Find where the given text appears and provide that cell's center as [x, y] coordinate. 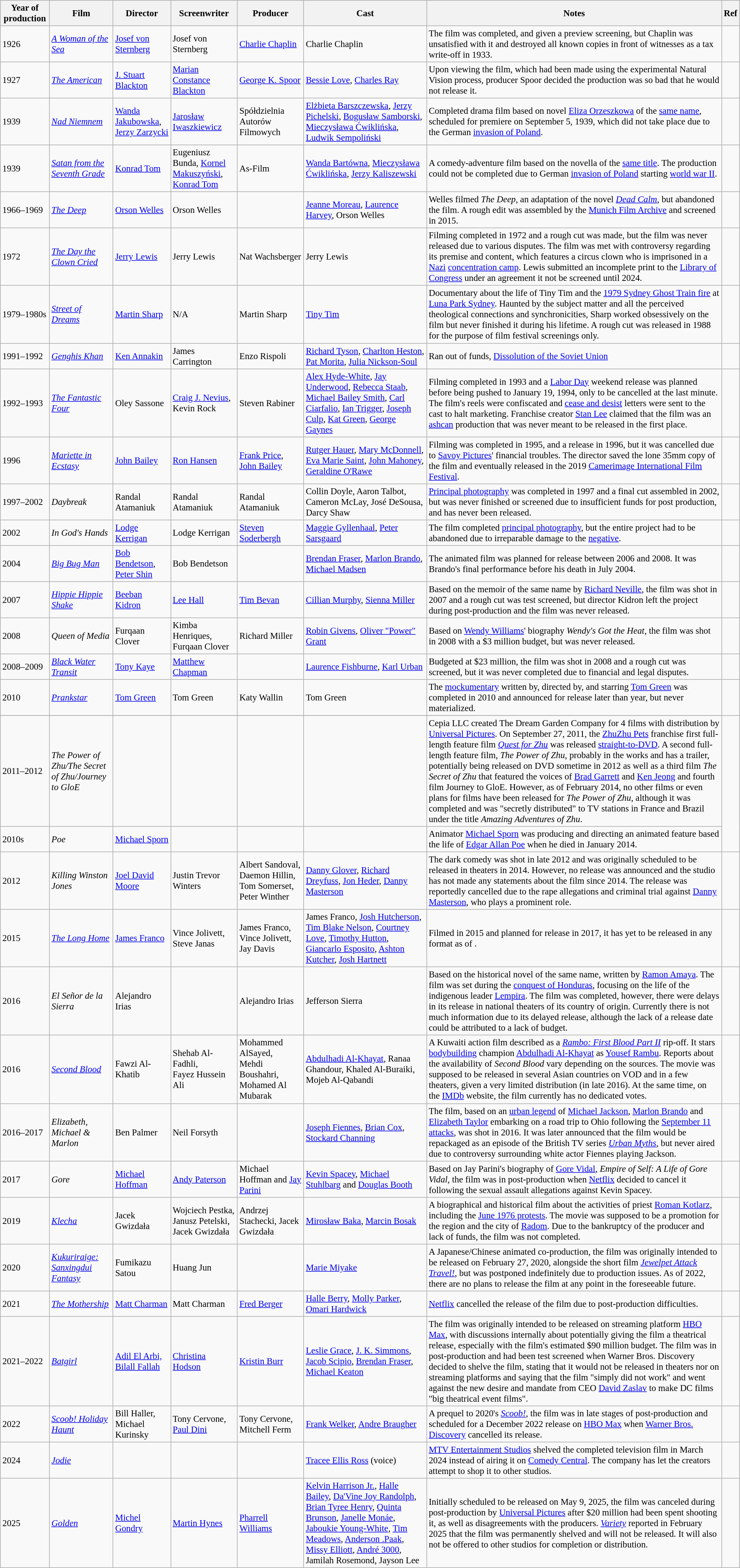
Cillian Murphy, Sienna Miller [365, 600]
1927 [25, 80]
2008 [25, 636]
Tony Cervone, Paul Dini [204, 1424]
George K. Spoor [270, 80]
1997–2002 [25, 502]
Cast [365, 13]
2021–2022 [25, 1361]
2010s [25, 839]
Animator Michael Sporn was producing and directing an animated feature based the life of Edgar Allan Poe when he died in January 2014. [574, 839]
1979–1980s [25, 314]
Budgeted at $23 million, the film was shot in 2008 and a rough cut was screened, but it was never completed due to financial and legal disputes. [574, 667]
Fawzi Al-Khatib [142, 1070]
Black Water Transit [81, 667]
2012 [25, 881]
2020 [25, 1267]
Ran out of funds, Dissolution of the Soviet Union [574, 356]
Tim Bevan [270, 600]
Neil Forsyth [204, 1132]
Screenwriter [204, 13]
Halle Berry, Molly Parker, Omari Hardwick [365, 1304]
Fumikazu Satou [142, 1267]
The Deep [81, 210]
Albert Sandoval, Daemon Hillin, Tom Somerset, Peter Winther [270, 881]
Fred Berger [270, 1304]
Notes [574, 13]
Furqaan Clover [142, 636]
Kukuriraige: Sanxingdui Fantasy [81, 1267]
Ron Hansen [204, 461]
Enzo Rispoli [270, 356]
The animated film was planned for release between 2006 and 2008. It was Brando's final performance before his death in July 2004. [574, 564]
Katy Wallin [270, 698]
Scoob! Holiday Haunt [81, 1424]
Steven Soderbergh [270, 533]
Wanda Jakubowska, Jerzy Zarzycki [142, 122]
Robin Givens, Oliver "Power" Grant [365, 636]
2008–2009 [25, 667]
Tracee Ellis Ross (voice) [365, 1460]
Satan from the Seventh Grade [81, 168]
In God's Hands [81, 533]
Justin Trevor Winters [204, 881]
2017 [25, 1179]
Laurence Fishburne, Karl Urban [365, 667]
Second Blood [81, 1070]
2016–2017 [25, 1132]
2010 [25, 698]
Shehab Al-Fadhli,Fayez Hussein Ali [204, 1070]
Jeanne Moreau, Laurence Harvey, Orson Welles [365, 210]
Gore [81, 1179]
Klecha [81, 1221]
2011–2012 [25, 771]
Mariette in Ecstasy [81, 461]
As-Film [270, 168]
Poe [81, 839]
Bob Bendetson, Peter Shin [142, 564]
The American [81, 80]
Pharrell Williams [270, 1523]
2015 [25, 938]
El Señor de la Sierra [81, 1001]
Michael Sporn [142, 839]
Wojciech Pestka, Janusz Petelski, Jacek Gwizdała [204, 1221]
James Carrington [204, 356]
Rutger Hauer, Mary McDonnell, Eva Marie Saint, John Mahoney, Geraldine O'Rawe [365, 461]
Christina Hodson [204, 1361]
Director [142, 13]
Huang Jun [204, 1267]
1926 [25, 44]
Hippie Hippie Shake [81, 600]
Leslie Grace, J. K. Simmons, Jacob Scipio, Brendan Fraser, Michael Keaton [365, 1361]
Jefferson Sierra [365, 1001]
J. Stuart Blackton [142, 80]
Adil El Arbi, Bilall Fallah [142, 1361]
1966–1969 [25, 210]
Big Bug Man [81, 564]
Michel Gondry [142, 1523]
N/A [204, 314]
Batgirl [81, 1361]
Nat Wachsberger [270, 257]
Jodie [81, 1460]
Michael Hoffman [142, 1179]
James Franco, Vince Jolivett, Jay Davis [270, 938]
Vince Jolivett, Steve Janas [204, 938]
Filmed in 2015 and planned for release in 2017, it has yet to be released in any format as of . [574, 938]
Marie Miyake [365, 1267]
Year of production [25, 13]
Prankstar [81, 698]
Danny Glover, Richard Dreyfuss, Jon Heder, Danny Masterson [365, 881]
1972 [25, 257]
Craig J. Nevius, Kevin Rock [204, 403]
1996 [25, 461]
Producer [270, 13]
Bill Haller, Michael Kurinsky [142, 1424]
2025 [25, 1523]
2004 [25, 564]
James Franco [142, 938]
Michael Hoffman and Jay Parini [270, 1179]
Frank Price, John Bailey [270, 461]
Eugeniusz Bunda, Kornel Makuszyński, Konrad Tom [204, 168]
The Power of Zhu/The Secret of Zhu/Journey to GloE [81, 771]
2019 [25, 1221]
The Mothership [81, 1304]
Ref [731, 13]
Maggie Gyllenhaal, Peter Sarsgaard [365, 533]
Mohammed AlSayed,Mehdi Boushahri,Mohamed Al Mubarak [270, 1070]
Abdulhadi Al-Khayat, Ranaa Ghandour, Khaled Al-Buraiki, Mojeb Al-Qabandi [365, 1070]
Jarosław Iwaszkiewicz [204, 122]
The Day the Clown Cried [81, 257]
Ben Palmer [142, 1132]
Beeban Kidron [142, 600]
Bessie Love, Charles Ray [365, 80]
Tony Cervone, Mitchell Ferm [270, 1424]
Lee Hall [204, 600]
The film completed principal photography, but the entire project had to be abandoned due to irreparable damage to the negative. [574, 533]
Andy Paterson [204, 1179]
Bob Bendetson [204, 564]
James Franco, Josh Hutcherson, Tim Blake Nelson, Courtney Love, Timothy Hutton, Giancarlo Esposito, Ashton Kutcher, Josh Hartnett [365, 938]
1991–1992 [25, 356]
Richard Miller [270, 636]
2007 [25, 600]
Jacek Gwizdała [142, 1221]
A Woman of the Sea [81, 44]
John Bailey [142, 461]
Konrad Tom [142, 168]
Genghis Khan [81, 356]
Killing Winston Jones [81, 881]
Joel David Moore [142, 881]
2002 [25, 533]
Golden [81, 1523]
Brendan Fraser, Marlon Brando, Michael Madsen [365, 564]
Frank Welker, Andre Braugher [365, 1424]
2021 [25, 1304]
Queen of Media [81, 636]
Based on Wendy Williams' biography Wendy's Got the Heat, the film was shot in 2008 with a $3 million budget, but was never released. [574, 636]
Mirosław Baka, Marcin Bosak [365, 1221]
Matthew Chapman [204, 667]
Kristin Burr [270, 1361]
Ken Annakin [142, 356]
The Long Home [81, 938]
Street of Dreams [81, 314]
Oley Sassone [142, 403]
Alex Hyde-White, Jay Underwood, Rebecca Staab, Michael Bailey Smith, Carl Ciarfalio, Ian Trigger, Joseph Culp, Kat Green, George Gaynes [365, 403]
Richard Tyson, Charlton Heston, Pat Morita, Julia Nickson-Soul [365, 356]
Joseph Fiennes, Brian Cox, Stockard Channing [365, 1132]
Nad Niemnem [81, 122]
Martin Hynes [204, 1523]
Andrzej Stachecki, Jacek Gwizdała [270, 1221]
Film [81, 13]
Tony Kaye [142, 667]
2024 [25, 1460]
Steven Rabiner [270, 403]
2022 [25, 1424]
The Fantastic Four [81, 403]
Marian Constance Blackton [204, 80]
Spółdzielnia Autorów Filmowych [270, 122]
1992–1993 [25, 403]
Elizabeth, Michael & Marlon [81, 1132]
Tiny Tim [365, 314]
Elżbieta Barszczewska, Jerzy Pichelski, Bogusław Samborski, Mieczysława Ćwiklińska, Ludwik Sempoliński [365, 122]
Kevin Spacey, Michael Stuhlbarg and Douglas Booth [365, 1179]
Collin Doyle, Aaron Talbot, Cameron McLay, José DeSousa, Darcy Shaw [365, 502]
Daybreak [81, 502]
Netflix cancelled the release of the film due to post-production difficulties. [574, 1304]
Kimba Henriques, Furqaan Clover [204, 636]
Wanda Bartówna, Mieczysława Ćwiklińska, Jerzy Kaliszewski [365, 168]
